For the text-containing cell, return its midpoint in (x, y) coordinate format. 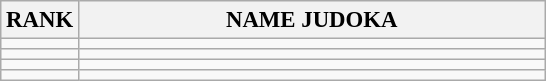
NAME JUDOKA (312, 20)
RANK (40, 20)
